Determine the (X, Y) coordinate at the center of the cell enclosing the given text.  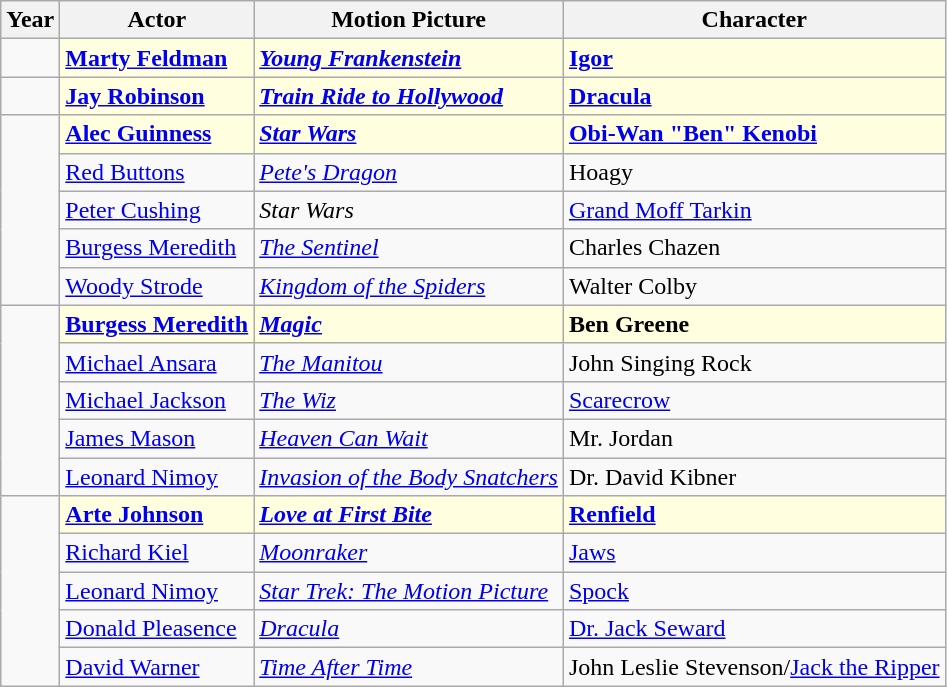
Time After Time (409, 667)
Grand Moff Tarkin (754, 210)
John Leslie Stevenson/Jack the Ripper (754, 667)
Scarecrow (754, 400)
Moonraker (409, 553)
Igor (754, 58)
Obi-Wan "Ben" Kenobi (754, 134)
The Manitou (409, 362)
Red Buttons (157, 172)
Michael Ansara (157, 362)
The Sentinel (409, 248)
Ben Greene (754, 324)
Arte Johnson (157, 515)
Heaven Can Wait (409, 438)
Train Ride to Hollywood (409, 96)
Michael Jackson (157, 400)
Richard Kiel (157, 553)
The Wiz (409, 400)
Woody Strode (157, 286)
Alec Guinness (157, 134)
Motion Picture (409, 20)
Peter Cushing (157, 210)
Invasion of the Body Snatchers (409, 477)
Dr. Jack Seward (754, 629)
Kingdom of the Spiders (409, 286)
Young Frankenstein (409, 58)
Renfield (754, 515)
Dr. David Kibner (754, 477)
Year (30, 20)
Marty Feldman (157, 58)
Pete's Dragon (409, 172)
David Warner (157, 667)
Charles Chazen (754, 248)
Donald Pleasence (157, 629)
Magic (409, 324)
Walter Colby (754, 286)
Mr. Jordan (754, 438)
Jay Robinson (157, 96)
Spock (754, 591)
Hoagy (754, 172)
Love at First Bite (409, 515)
Jaws (754, 553)
Star Trek: The Motion Picture (409, 591)
Character (754, 20)
James Mason (157, 438)
John Singing Rock (754, 362)
Actor (157, 20)
